Return [x, y] of the center of cell containing provided text 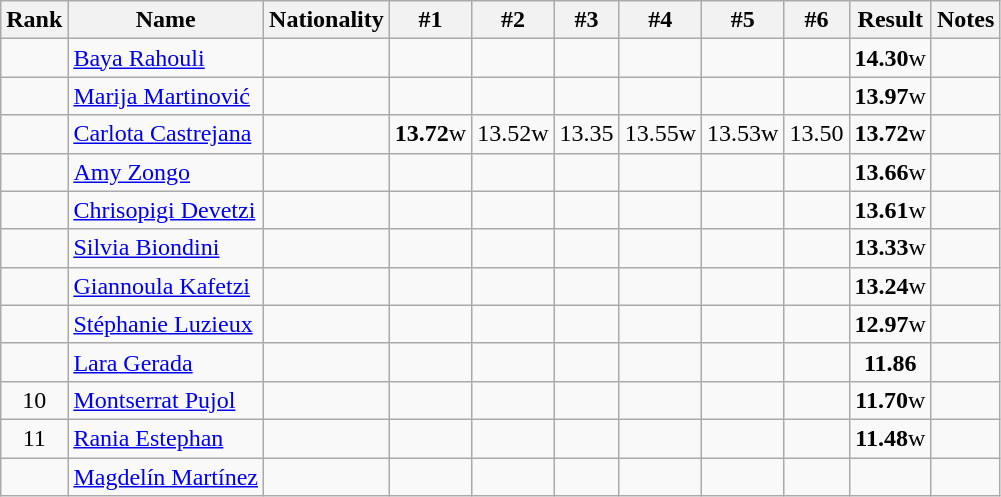
11 [34, 438]
Result [890, 20]
#3 [586, 20]
Lara Gerada [166, 362]
#4 [660, 20]
Nationality [327, 20]
13.53w [743, 134]
Chrisopigi Devetzi [166, 210]
Notes [965, 20]
11.86 [890, 362]
Rank [34, 20]
Rania Estephan [166, 438]
Marija Martinović [166, 96]
Baya Rahouli [166, 58]
13.97w [890, 96]
Name [166, 20]
Montserrat Pujol [166, 400]
#5 [743, 20]
13.52w [513, 134]
Giannoula Kafetzi [166, 286]
12.97w [890, 324]
Magdelín Martínez [166, 477]
#2 [513, 20]
#1 [430, 20]
14.30w [890, 58]
Silvia Biondini [166, 248]
13.50 [816, 134]
Stéphanie Luzieux [166, 324]
Carlota Castrejana [166, 134]
13.33w [890, 248]
13.55w [660, 134]
10 [34, 400]
13.61w [890, 210]
13.24w [890, 286]
13.35 [586, 134]
#6 [816, 20]
11.48w [890, 438]
11.70w [890, 400]
13.66w [890, 172]
Amy Zongo [166, 172]
